Scan for the cell matching the given text and deliver its (x, y) coordinate at center. 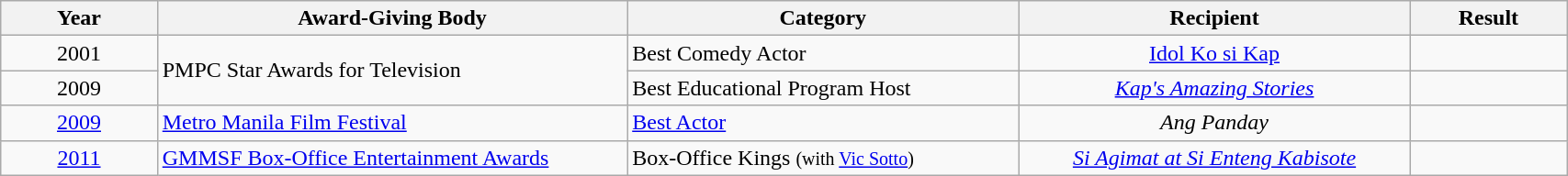
Award-Giving Body (391, 18)
Idol Ko si Kap (1214, 53)
Best Educational Program Host (823, 88)
Best Comedy Actor (823, 53)
Box-Office Kings (with Vic Sotto) (823, 158)
Category (823, 18)
Metro Manila Film Festival (391, 123)
Si Agimat at Si Enteng Kabisote (1214, 158)
Kap's Amazing Stories (1214, 88)
Ang Panday (1214, 123)
Year (79, 18)
Recipient (1214, 18)
GMMSF Box-Office Entertainment Awards (391, 158)
PMPC Star Awards for Television (391, 71)
Best Actor (823, 123)
Result (1488, 18)
2011 (79, 158)
2001 (79, 53)
